Locate the cell with the specified text and output its [x, y] center coordinate. 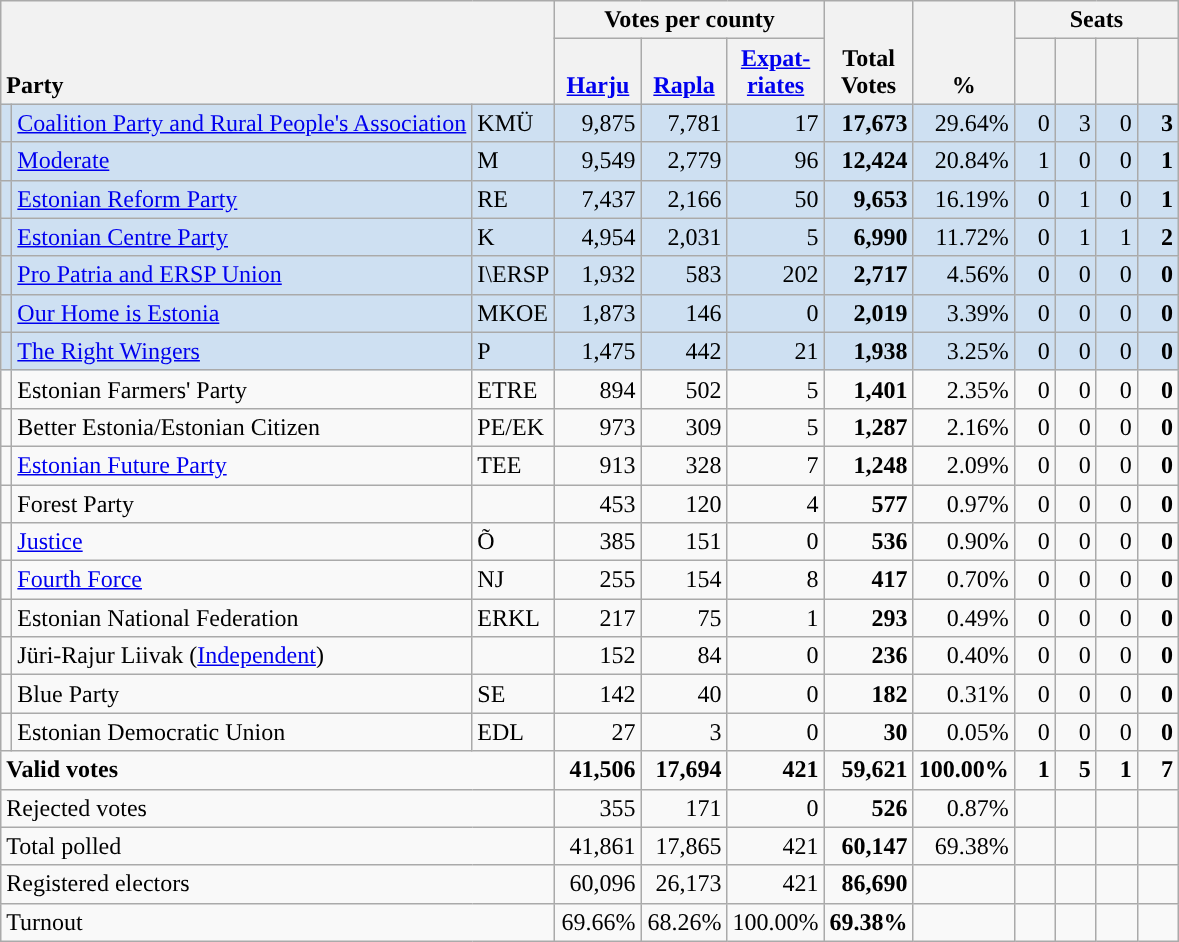
9,653 [868, 199]
Õ [514, 542]
Better Estonia/Estonian Citizen [242, 427]
453 [598, 503]
12,424 [868, 161]
1,475 [598, 351]
1,287 [868, 427]
RE [514, 199]
KMÜ [514, 123]
2,779 [684, 161]
I\ERSP [514, 275]
TEE [514, 465]
EDL [514, 732]
Rejected votes [278, 808]
% [964, 52]
0.90% [964, 542]
2,031 [684, 237]
217 [598, 618]
8 [776, 580]
2.35% [964, 389]
142 [598, 694]
2.16% [964, 427]
2,717 [868, 275]
P [514, 351]
973 [598, 427]
502 [684, 389]
Party [278, 52]
1,932 [598, 275]
894 [598, 389]
SE [514, 694]
355 [598, 808]
Harju [598, 72]
2 [1158, 237]
Fourth Force [242, 580]
17,694 [684, 770]
0.40% [964, 656]
50 [776, 199]
1,938 [868, 351]
MKOE [514, 313]
442 [684, 351]
Estonian Reform Party [242, 199]
41,861 [598, 846]
0.05% [964, 732]
328 [684, 465]
27 [598, 732]
236 [868, 656]
The Right Wingers [242, 351]
526 [868, 808]
17,865 [684, 846]
2,166 [684, 199]
4.56% [964, 275]
152 [598, 656]
Valid votes [278, 770]
182 [868, 694]
21 [776, 351]
146 [684, 313]
Rapla [684, 72]
Coalition Party and Rural People's Association [242, 123]
Registered electors [278, 884]
0.31% [964, 694]
Estonian National Federation [242, 618]
Expat- riates [776, 72]
29.64% [964, 123]
6,990 [868, 237]
583 [684, 275]
154 [684, 580]
171 [684, 808]
17,673 [868, 123]
385 [598, 542]
60,096 [598, 884]
0.70% [964, 580]
M [514, 161]
30 [868, 732]
20.84% [964, 161]
Jüri-Rajur Liivak (Independent) [242, 656]
120 [684, 503]
60,147 [868, 846]
202 [776, 275]
68.26% [684, 922]
151 [684, 542]
Seats [1096, 20]
Votes per county [690, 20]
59,621 [868, 770]
4 [776, 503]
0.87% [964, 808]
7,437 [598, 199]
Total polled [278, 846]
41,506 [598, 770]
86,690 [868, 884]
NJ [514, 580]
536 [868, 542]
3.25% [964, 351]
ERKL [514, 618]
7,781 [684, 123]
Estonian Farmers' Party [242, 389]
75 [684, 618]
577 [868, 503]
17 [776, 123]
0.49% [964, 618]
16.19% [964, 199]
ETRE [514, 389]
2.09% [964, 465]
Total Votes [868, 52]
Moderate [242, 161]
293 [868, 618]
9,549 [598, 161]
26,173 [684, 884]
84 [684, 656]
9,875 [598, 123]
0.97% [964, 503]
1,873 [598, 313]
4,954 [598, 237]
Estonian Future Party [242, 465]
40 [684, 694]
Pro Patria and ERSP Union [242, 275]
Estonian Democratic Union [242, 732]
1,401 [868, 389]
Our Home is Estonia [242, 313]
Blue Party [242, 694]
417 [868, 580]
Justice [242, 542]
2,019 [868, 313]
Turnout [278, 922]
309 [684, 427]
1,248 [868, 465]
Forest Party [242, 503]
3.39% [964, 313]
69.66% [598, 922]
913 [598, 465]
Estonian Centre Party [242, 237]
255 [598, 580]
11.72% [964, 237]
PE/EK [514, 427]
96 [776, 161]
K [514, 237]
